Extract the (X, Y) coordinate from the center of the cell holding the provided text.  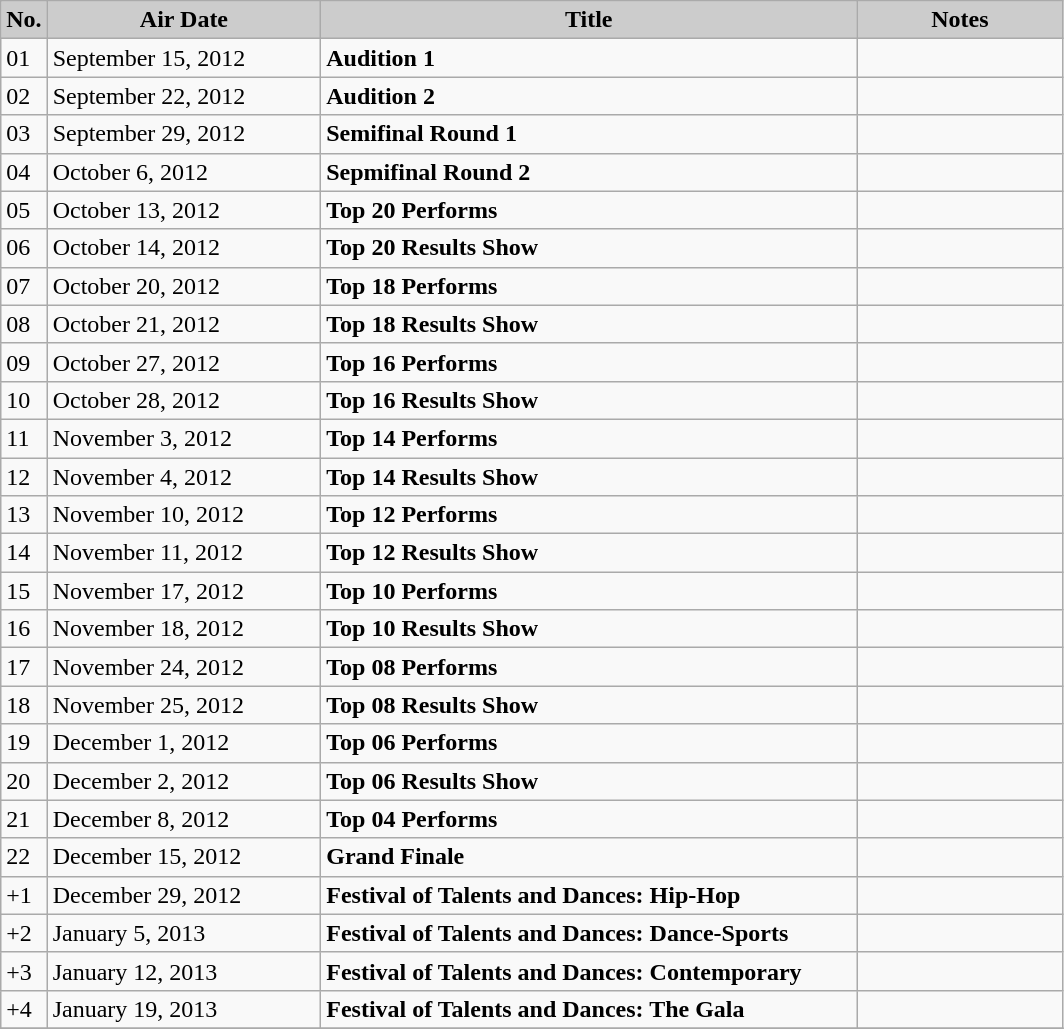
Grand Finale (589, 857)
September 15, 2012 (184, 58)
Audition 1 (589, 58)
09 (24, 362)
17 (24, 667)
19 (24, 743)
Top 16 Results Show (589, 400)
Top 08 Results Show (589, 705)
November 25, 2012 (184, 705)
November 10, 2012 (184, 515)
03 (24, 134)
01 (24, 58)
October 20, 2012 (184, 286)
Top 10 Performs (589, 591)
07 (24, 286)
06 (24, 248)
Top 18 Performs (589, 286)
14 (24, 553)
18 (24, 705)
Top 06 Performs (589, 743)
Top 18 Results Show (589, 324)
December 8, 2012 (184, 819)
October 6, 2012 (184, 172)
January 5, 2013 (184, 933)
Title (589, 20)
December 1, 2012 (184, 743)
20 (24, 781)
22 (24, 857)
October 21, 2012 (184, 324)
October 28, 2012 (184, 400)
September 22, 2012 (184, 96)
November 11, 2012 (184, 553)
+3 (24, 971)
November 4, 2012 (184, 477)
16 (24, 629)
January 12, 2013 (184, 971)
September 29, 2012 (184, 134)
No. (24, 20)
Festival of Talents and Dances: Contemporary (589, 971)
October 14, 2012 (184, 248)
November 3, 2012 (184, 438)
Festival of Talents and Dances: The Gala (589, 1009)
November 24, 2012 (184, 667)
January 19, 2013 (184, 1009)
02 (24, 96)
December 15, 2012 (184, 857)
Top 20 Results Show (589, 248)
December 29, 2012 (184, 895)
10 (24, 400)
Audition 2 (589, 96)
Top 04 Performs (589, 819)
Sepmifinal Round 2 (589, 172)
Top 16 Performs (589, 362)
Festival of Talents and Dances: Dance-Sports (589, 933)
04 (24, 172)
+4 (24, 1009)
08 (24, 324)
Air Date (184, 20)
Top 10 Results Show (589, 629)
21 (24, 819)
15 (24, 591)
November 18, 2012 (184, 629)
December 2, 2012 (184, 781)
12 (24, 477)
Festival of Talents and Dances: Hip-Hop (589, 895)
Top 12 Performs (589, 515)
Top 08 Performs (589, 667)
13 (24, 515)
October 13, 2012 (184, 210)
11 (24, 438)
05 (24, 210)
Semifinal Round 1 (589, 134)
November 17, 2012 (184, 591)
Top 12 Results Show (589, 553)
Top 14 Results Show (589, 477)
Top 14 Performs (589, 438)
+2 (24, 933)
Notes (960, 20)
Top 20 Performs (589, 210)
October 27, 2012 (184, 362)
+1 (24, 895)
Top 06 Results Show (589, 781)
